For the text-containing cell, return its midpoint in [X, Y] coordinate format. 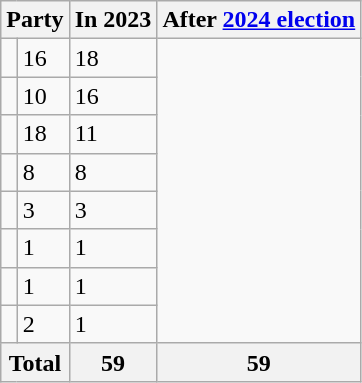
After 2024 election [259, 20]
Total [35, 362]
In 2023 [113, 20]
2 [43, 324]
Party [35, 20]
11 [113, 134]
10 [43, 96]
